Detect which cell encompasses the target text, then output its [X, Y] center coordinate. 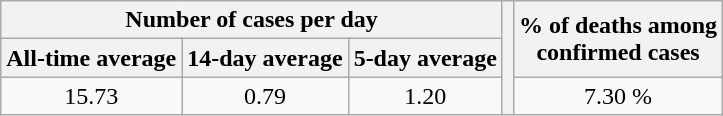
5-day average [425, 58]
14-day average [265, 58]
0.79 [265, 96]
1.20 [425, 96]
15.73 [92, 96]
% of deaths amongconfirmed cases [618, 39]
Number of cases per day [252, 20]
7.30 % [618, 96]
All-time average [92, 58]
